Provide the [X, Y] coordinate of the cell's center where the given text is located.  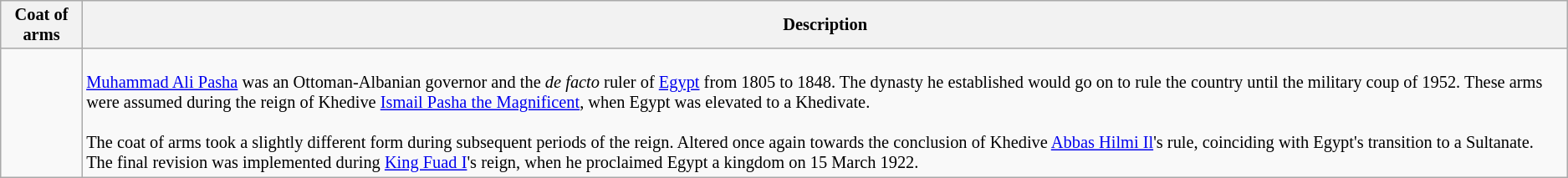
Coat of arms [42, 24]
Description [825, 24]
